Search for the cell housing the specified text and yield its (x, y) center coordinate. 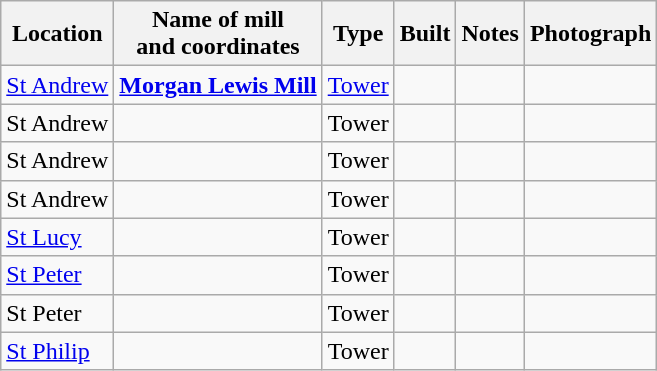
St Philip (58, 351)
Location (58, 34)
Photograph (590, 34)
Built (425, 34)
Type (358, 34)
Name of milland coordinates (218, 34)
Morgan Lewis Mill (218, 85)
Notes (490, 34)
St Lucy (58, 237)
